Search for the cell housing the specified text and yield its (X, Y) center coordinate. 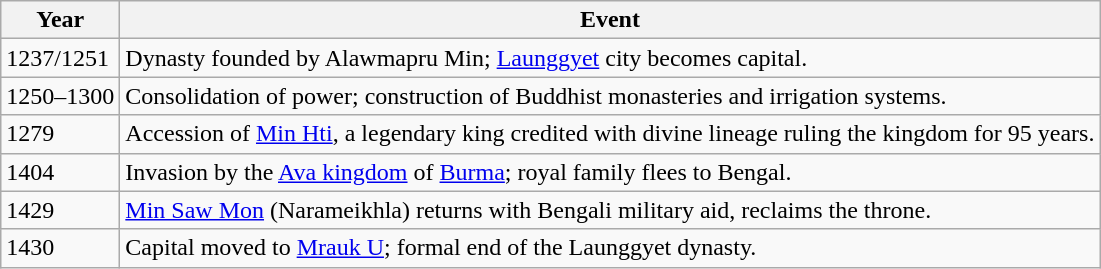
1404 (60, 172)
1429 (60, 210)
Year (60, 20)
1279 (60, 134)
Invasion by the Ava kingdom of Burma; royal family flees to Bengal. (610, 172)
Min Saw Mon (Narameikhla) returns with Bengali military aid, reclaims the throne. (610, 210)
Consolidation of power; construction of Buddhist monasteries and irrigation systems. (610, 96)
Capital moved to Mrauk U; formal end of the Launggyet dynasty. (610, 248)
Accession of Min Hti, a legendary king credited with divine lineage ruling the kingdom for 95 years. (610, 134)
1250–1300 (60, 96)
Event (610, 20)
1430 (60, 248)
1237/1251 (60, 58)
Dynasty founded by Alawmapru Min; Launggyet city becomes capital. (610, 58)
